Capture the cell that displays the provided text and extract its (x, y) central coordinate. 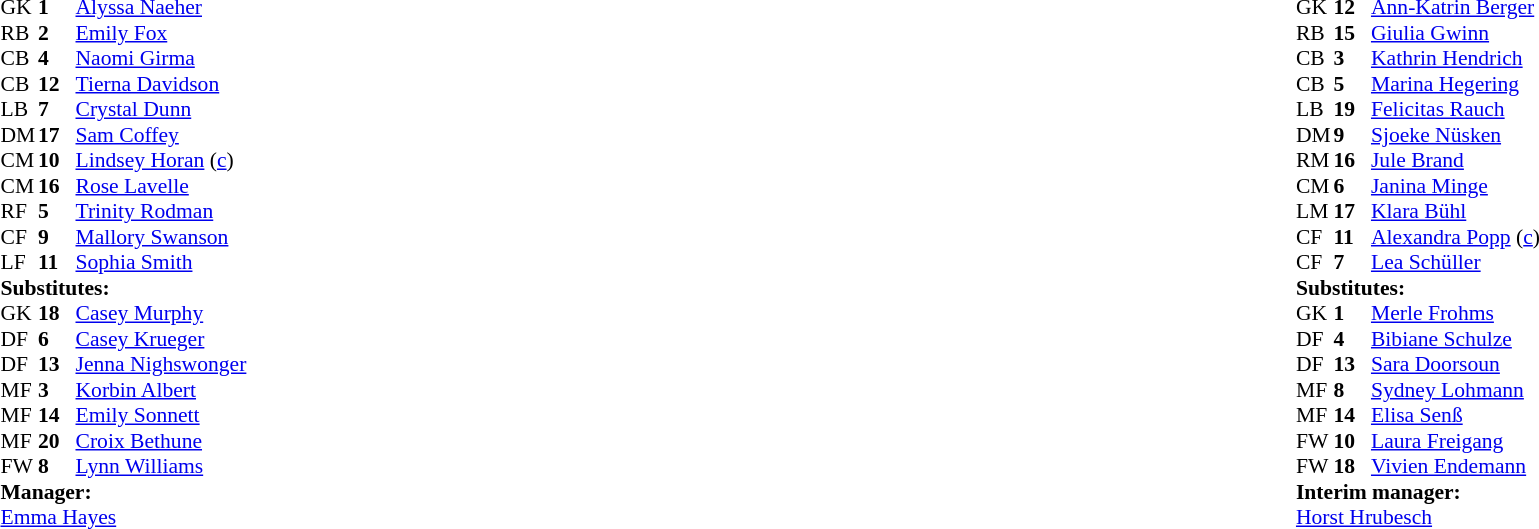
1 (1352, 313)
Substitutes: (123, 288)
Lindsey Horan (c) (162, 161)
Manager: (123, 492)
Mallory Swanson (162, 237)
Tierna Davidson (162, 84)
LM (1315, 211)
Trinity Rodman (162, 211)
15 (1352, 33)
20 (57, 441)
Emily Sonnett (162, 415)
12 (57, 84)
Lynn Williams (162, 467)
Jenna Nighswonger (162, 365)
RM (1315, 161)
Sam Coffey (162, 135)
Rose Lavelle (162, 186)
Croix Bethune (162, 441)
Casey Krueger (162, 339)
Naomi Girma (162, 59)
Emily Fox (162, 33)
Sophia Smith (162, 263)
Casey Murphy (162, 313)
19 (1352, 109)
RF (19, 211)
Korbin Albert (162, 390)
Crystal Dunn (162, 109)
2 (57, 33)
LF (19, 263)
